Scan for the cell matching the given text and deliver its (x, y) coordinate at center. 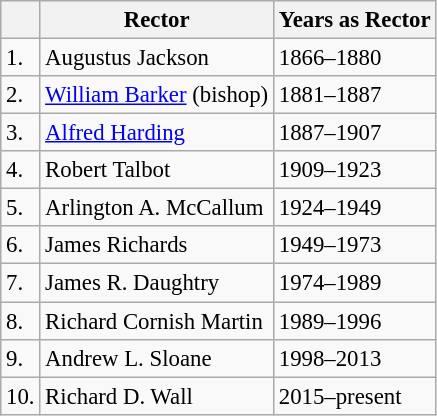
Rector (157, 20)
1866–1880 (354, 58)
2015–present (354, 396)
5. (20, 208)
1924–1949 (354, 208)
Arlington A. McCallum (157, 208)
Richard D. Wall (157, 396)
9. (20, 358)
Years as Rector (354, 20)
Richard Cornish Martin (157, 321)
1949–1973 (354, 245)
2. (20, 95)
8. (20, 321)
1989–1996 (354, 321)
James R. Daughtry (157, 283)
7. (20, 283)
3. (20, 133)
Augustus Jackson (157, 58)
Alfred Harding (157, 133)
Robert Talbot (157, 170)
1. (20, 58)
10. (20, 396)
1887–1907 (354, 133)
1974–1989 (354, 283)
6. (20, 245)
1881–1887 (354, 95)
4. (20, 170)
James Richards (157, 245)
1909–1923 (354, 170)
Andrew L. Sloane (157, 358)
William Barker (bishop) (157, 95)
1998–2013 (354, 358)
